Return (x, y) of the center of cell containing provided text 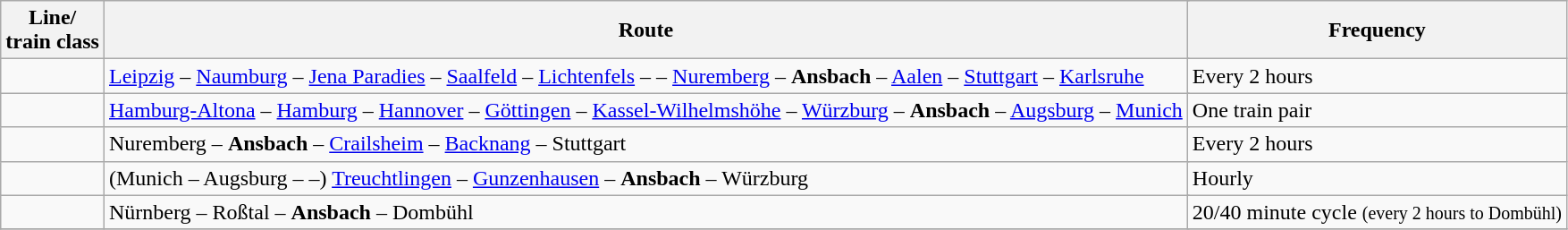
One train pair (1377, 110)
Line/train class (53, 30)
(Munich – Augsburg – –) Treuchtlingen – Gunzenhausen – Ansbach – Würzburg (645, 178)
Leipzig – Naumburg – Jena Paradies – Saalfeld – Lichtenfels – – Nuremberg – Ansbach – Aalen – Stuttgart – Karlsruhe (645, 76)
Nürnberg – Roßtal – Ansbach – Dombühl (645, 212)
20/40 minute cycle (every 2 hours to Dombühl) (1377, 212)
Nuremberg – Ansbach – Crailsheim – Backnang – Stuttgart (645, 144)
Hourly (1377, 178)
Frequency (1377, 30)
Hamburg-Altona – Hamburg – Hannover – Göttingen – Kassel-Wilhelmshöhe – Würzburg – Ansbach – Augsburg – Munich (645, 110)
Route (645, 30)
